Provide the (X, Y) coordinate of the cell's center where the given text is located.  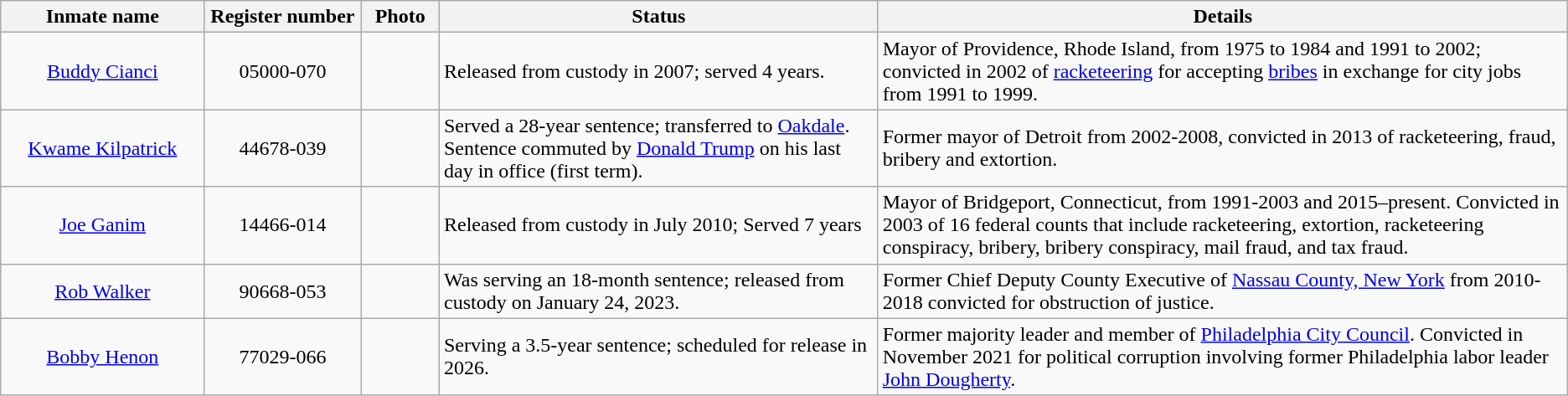
Kwame Kilpatrick (102, 148)
05000-070 (283, 71)
Released from custody in 2007; served 4 years. (658, 71)
Released from custody in July 2010; Served 7 years (658, 225)
Joe Ganim (102, 225)
Status (658, 17)
Rob Walker (102, 291)
Serving a 3.5-year sentence; scheduled for release in 2026. (658, 357)
90668-053 (283, 291)
Former mayor of Detroit from 2002-2008, convicted in 2013 of racketeering, fraud, bribery and extortion. (1223, 148)
Was serving an 18-month sentence; released from custody on January 24, 2023. (658, 291)
Details (1223, 17)
77029-066 (283, 357)
44678-039 (283, 148)
Register number (283, 17)
Bobby Henon (102, 357)
Inmate name (102, 17)
Former Chief Deputy County Executive of Nassau County, New York from 2010-2018 convicted for obstruction of justice. (1223, 291)
Served a 28-year sentence; transferred to Oakdale. Sentence commuted by Donald Trump on his last day in office (first term). (658, 148)
14466-014 (283, 225)
Buddy Cianci (102, 71)
Photo (400, 17)
